Provide the [X, Y] coordinate of the cell's center where the given text is located.  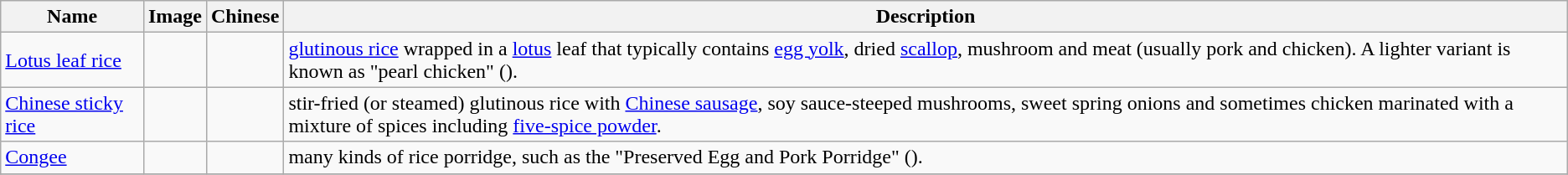
Image [174, 17]
Name [72, 17]
Congee [72, 157]
Lotus leaf rice [72, 60]
Description [926, 17]
Chinese sticky rice [72, 114]
Chinese [245, 17]
many kinds of rice porridge, such as the "Preserved Egg and Pork Porridge" (). [926, 157]
